Search for the cell housing the specified text and yield its (X, Y) center coordinate. 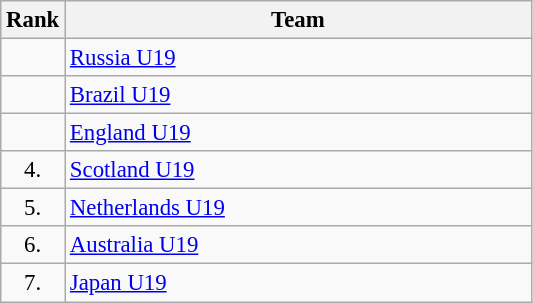
England U19 (298, 133)
6. (33, 245)
Netherlands U19 (298, 208)
Brazil U19 (298, 95)
5. (33, 208)
Scotland U19 (298, 170)
7. (33, 283)
Russia U19 (298, 58)
Rank (33, 20)
4. (33, 170)
Australia U19 (298, 245)
Team (298, 20)
Japan U19 (298, 283)
